Return [X, Y] of the center of cell containing provided text 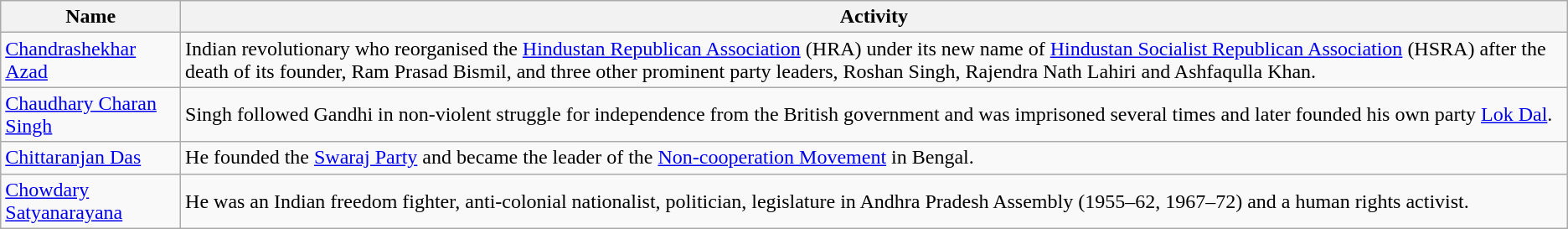
Name [90, 17]
Activity [874, 17]
Chandrashekhar Azad [90, 60]
Chaudhary Charan Singh [90, 114]
Chittaranjan Das [90, 158]
He founded the Swaraj Party and became the leader of the Non-cooperation Movement in Bengal. [874, 158]
Chowdary Satyanarayana [90, 201]
